Provide the [X, Y] coordinate of the cell's center where the given text is located.  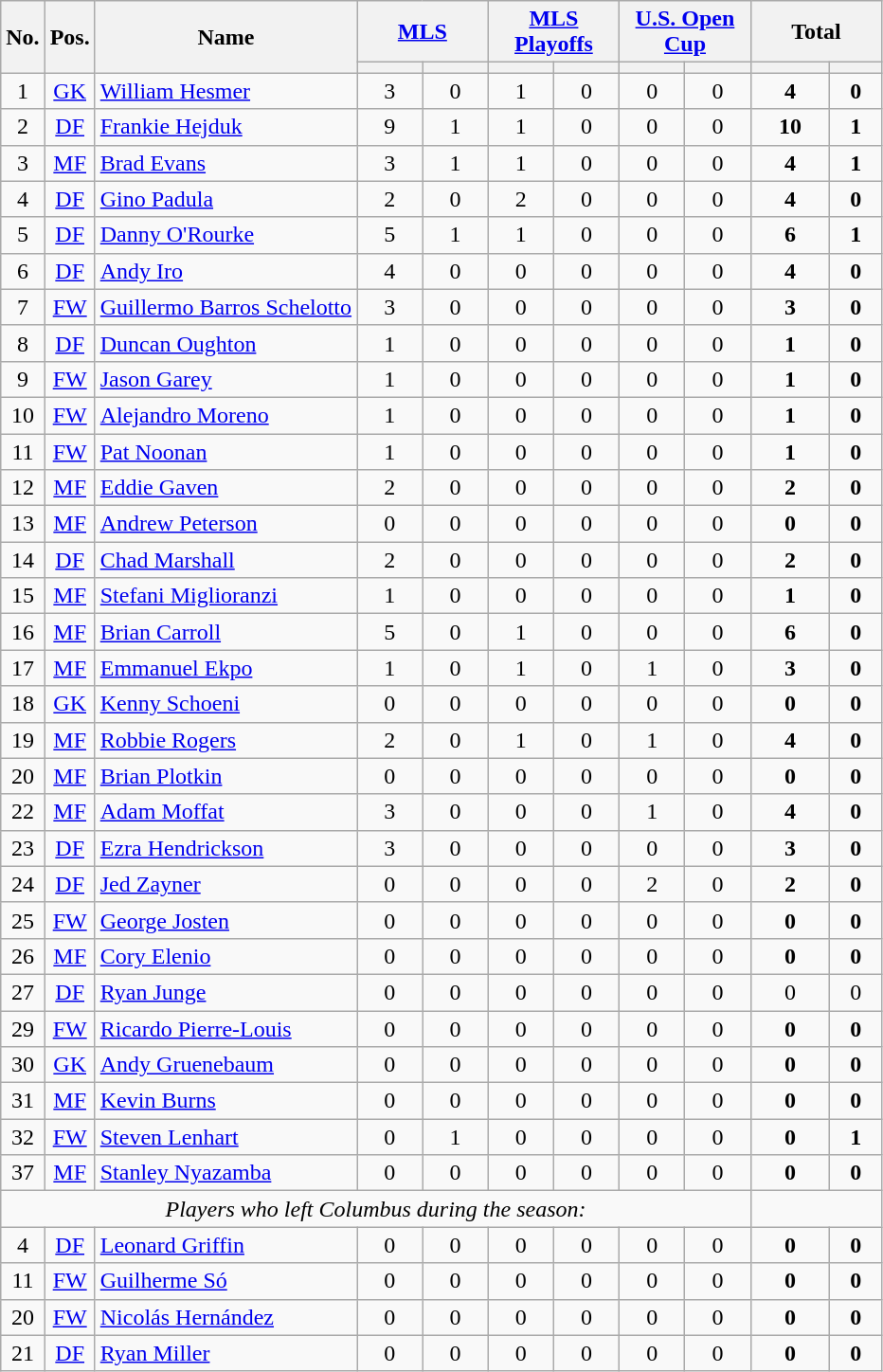
Kenny Schoeni [225, 704]
Kevin Burns [225, 1101]
Adam Moffat [225, 812]
Jed Zayner [225, 884]
14 [23, 560]
Brian Plotkin [225, 776]
Name [225, 37]
Ryan Junge [225, 992]
Andy Gruenebaum [225, 1065]
Brian Carroll [225, 632]
MLS [423, 32]
37 [23, 1173]
Danny O'Rourke [225, 235]
32 [23, 1137]
7 [23, 307]
Leonard Griffin [225, 1245]
MLS Playoffs [553, 32]
13 [23, 524]
Cory Elenio [225, 956]
21 [23, 1353]
23 [23, 848]
Brad Evans [225, 163]
27 [23, 992]
19 [23, 740]
Gino Padula [225, 199]
U.S. Open Cup [686, 32]
8 [23, 343]
Pat Noonan [225, 452]
Emmanuel Ekpo [225, 668]
26 [23, 956]
Andy Iro [225, 271]
30 [23, 1065]
15 [23, 596]
Ryan Miller [225, 1353]
No. [23, 37]
Stanley Nyazamba [225, 1173]
18 [23, 704]
24 [23, 884]
Andrew Peterson [225, 524]
29 [23, 1028]
25 [23, 920]
Guillermo Barros Schelotto [225, 307]
Guilherme Só [225, 1281]
Ricardo Pierre-Louis [225, 1028]
Nicolás Hernández [225, 1317]
Robbie Rogers [225, 740]
17 [23, 668]
16 [23, 632]
22 [23, 812]
George Josten [225, 920]
Ezra Hendrickson [225, 848]
Frankie Hejduk [225, 127]
Pos. [70, 37]
Players who left Columbus during the season: [376, 1209]
Stefani Miglioranzi [225, 596]
Chad Marshall [225, 560]
Alejandro Moreno [225, 415]
Eddie Gaven [225, 488]
William Hesmer [225, 91]
Total [817, 32]
31 [23, 1101]
Steven Lenhart [225, 1137]
Jason Garey [225, 379]
12 [23, 488]
Duncan Oughton [225, 343]
